Detect which cell encompasses the target text, then output its [x, y] center coordinate. 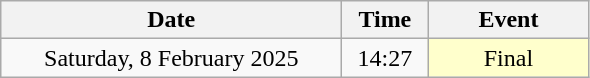
14:27 [385, 58]
Time [385, 20]
Date [172, 20]
Final [508, 58]
Event [508, 20]
Saturday, 8 February 2025 [172, 58]
